Return (x, y) of the center of cell containing provided text 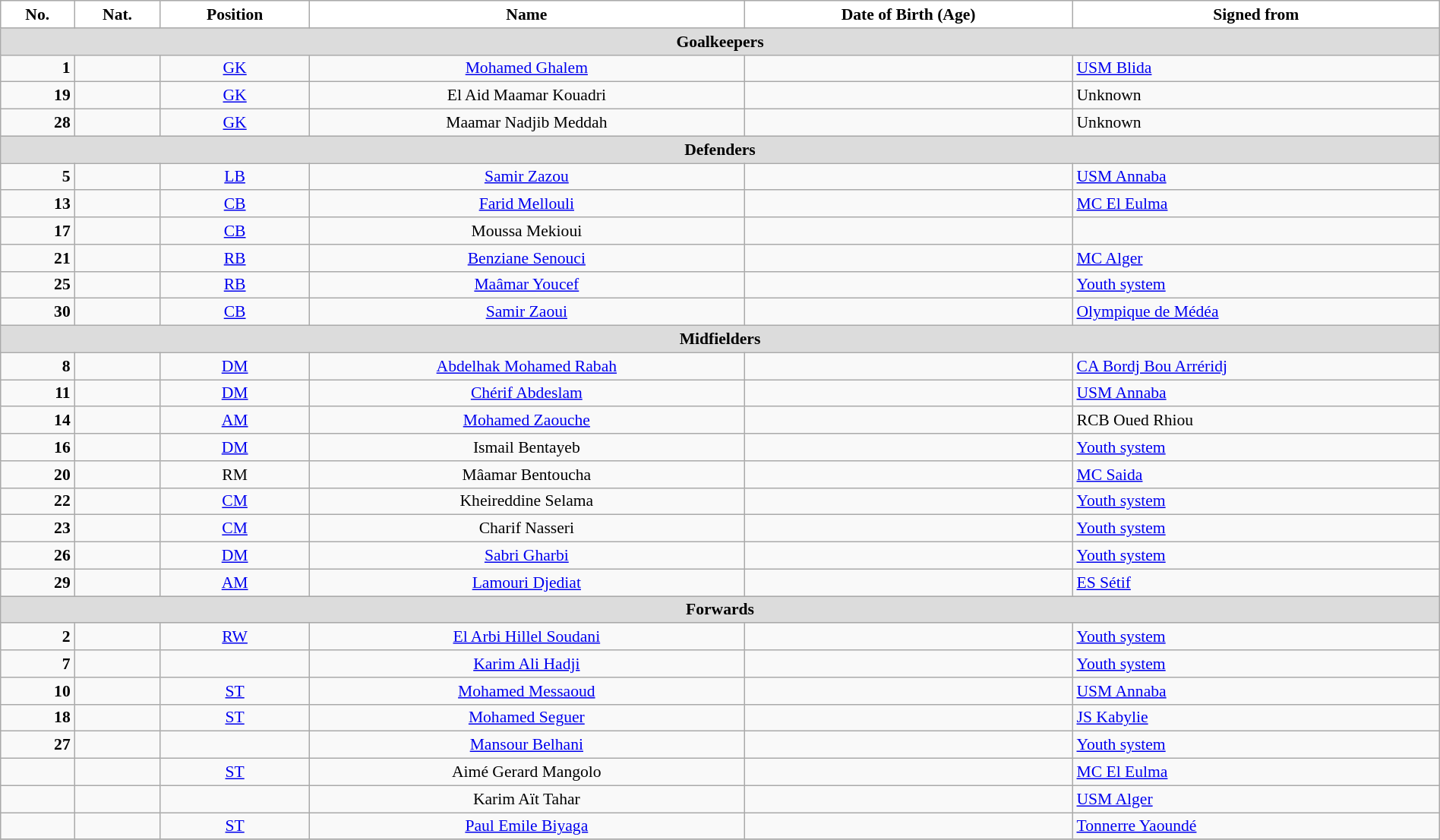
JS Kabylie (1256, 718)
Nat. (118, 14)
21 (38, 258)
El Aid Maamar Kouadri (527, 96)
Aimé Gerard Mangolo (527, 772)
Olympique de Médéa (1256, 312)
Position (235, 14)
Date of Birth (Age) (908, 14)
Tonnerre Yaoundé (1256, 826)
2 (38, 637)
Mohamed Zaouche (527, 421)
30 (38, 312)
Karim Ali Hadji (527, 664)
Lamouri Djediat (527, 583)
Forwards (720, 610)
1 (38, 68)
USM Blida (1256, 68)
Sabri Gharbi (527, 556)
Name (527, 14)
19 (38, 96)
Midfielders (720, 339)
17 (38, 231)
Ismail Bentayeb (527, 447)
Signed from (1256, 14)
18 (38, 718)
28 (38, 123)
Karim Aït Tahar (527, 799)
Mohamed Ghalem (527, 68)
Mansour Belhani (527, 745)
Paul Emile Biyaga (527, 826)
RM (235, 475)
Mâamar Bentoucha (527, 475)
22 (38, 501)
13 (38, 204)
Charif Nasseri (527, 529)
Mohamed Messaoud (527, 691)
7 (38, 664)
Maâmar Youcef (527, 285)
Goalkeepers (720, 42)
Chérif Abdeslam (527, 393)
26 (38, 556)
Defenders (720, 150)
25 (38, 285)
5 (38, 177)
23 (38, 529)
CA Bordj Bou Arréridj (1256, 366)
8 (38, 366)
ES Sétif (1256, 583)
Maamar Nadjib Meddah (527, 123)
Mohamed Seguer (527, 718)
14 (38, 421)
Abdelhak Mohamed Rabah (527, 366)
Kheireddine Selama (527, 501)
USM Alger (1256, 799)
RCB Oued Rhiou (1256, 421)
El Arbi Hillel Soudani (527, 637)
11 (38, 393)
29 (38, 583)
MC Alger (1256, 258)
Samir Zazou (527, 177)
MC Saida (1256, 475)
Moussa Mekioui (527, 231)
RW (235, 637)
10 (38, 691)
Farid Mellouli (527, 204)
Samir Zaoui (527, 312)
Benziane Senouci (527, 258)
LB (235, 177)
20 (38, 475)
No. (38, 14)
27 (38, 745)
16 (38, 447)
